Find where the given text appears and provide that cell's center as [X, Y] coordinate. 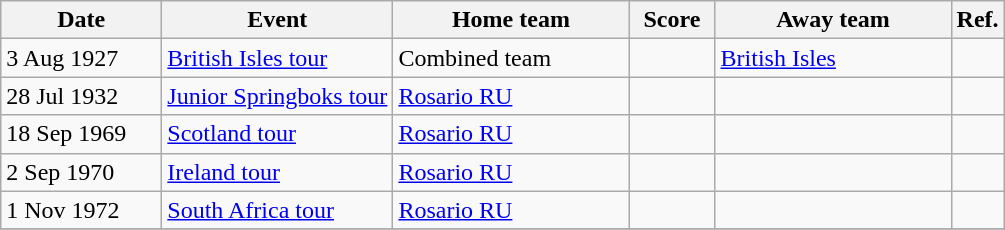
Home team [511, 20]
Away team [833, 20]
British Isles tour [278, 58]
Score [672, 20]
Ireland tour [278, 172]
Date [82, 20]
Ref. [978, 20]
Junior Springboks tour [278, 96]
Combined team [511, 58]
Scotland tour [278, 134]
South Africa tour [278, 210]
British Isles [833, 58]
28 Jul 1932 [82, 96]
1 Nov 1972 [82, 210]
Event [278, 20]
2 Sep 1970 [82, 172]
3 Aug 1927 [82, 58]
18 Sep 1969 [82, 134]
